From the cell containing the given text, extract its center point as [x, y] coordinate. 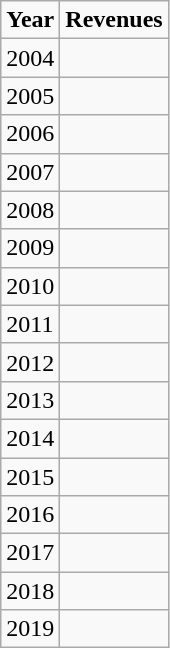
Year [30, 20]
2010 [30, 286]
2006 [30, 134]
2007 [30, 172]
2017 [30, 553]
2005 [30, 96]
2019 [30, 629]
2014 [30, 438]
2013 [30, 400]
2018 [30, 591]
2004 [30, 58]
Revenues [114, 20]
2012 [30, 362]
2011 [30, 324]
2009 [30, 248]
2016 [30, 515]
2008 [30, 210]
2015 [30, 477]
